Extract the [X, Y] coordinate from the center of the cell holding the provided text.  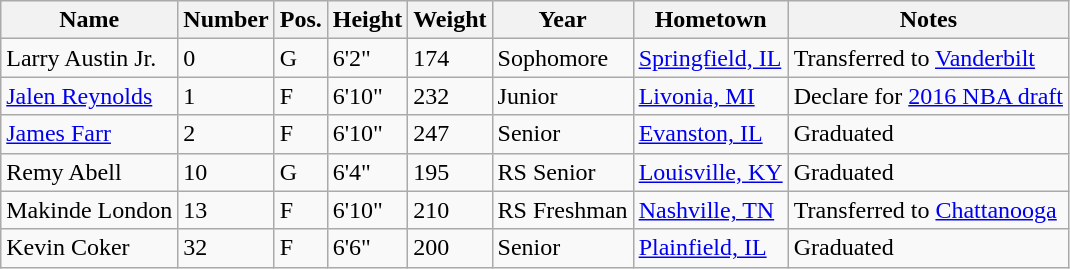
RS Senior [562, 172]
Evanston, IL [710, 134]
James Farr [90, 134]
210 [450, 210]
10 [226, 172]
Louisville, KY [710, 172]
Kevin Coker [90, 248]
Pos. [300, 20]
195 [450, 172]
Weight [450, 20]
RS Freshman [562, 210]
13 [226, 210]
174 [450, 58]
Year [562, 20]
6'4" [367, 172]
Jalen Reynolds [90, 96]
232 [450, 96]
247 [450, 134]
Notes [928, 20]
Livonia, MI [710, 96]
0 [226, 58]
200 [450, 248]
Transferred to Vanderbilt [928, 58]
Transferred to Chattanooga [928, 210]
2 [226, 134]
Makinde London [90, 210]
Junior [562, 96]
Remy Abell [90, 172]
1 [226, 96]
32 [226, 248]
Number [226, 20]
Plainfield, IL [710, 248]
Springfield, IL [710, 58]
Height [367, 20]
6'2" [367, 58]
6'6" [367, 248]
Nashville, TN [710, 210]
Name [90, 20]
Sophomore [562, 58]
Declare for 2016 NBA draft [928, 96]
Hometown [710, 20]
Larry Austin Jr. [90, 58]
